Determine the (X, Y) coordinate at the center of the cell enclosing the given text.  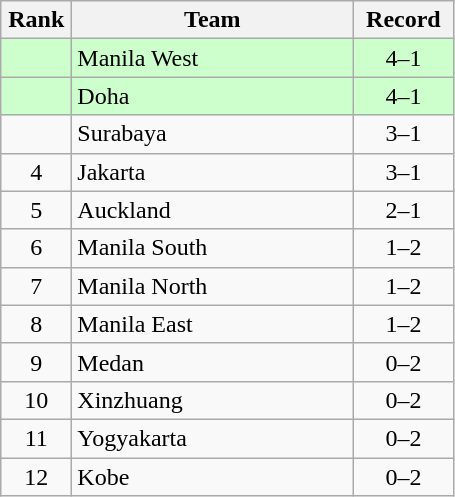
Jakarta (212, 172)
Manila East (212, 324)
Record (404, 20)
7 (36, 286)
Manila South (212, 248)
8 (36, 324)
11 (36, 438)
Manila West (212, 58)
12 (36, 477)
6 (36, 248)
Yogyakarta (212, 438)
Rank (36, 20)
Doha (212, 96)
9 (36, 362)
Surabaya (212, 134)
5 (36, 210)
Team (212, 20)
4 (36, 172)
Auckland (212, 210)
Xinzhuang (212, 400)
2–1 (404, 210)
Manila North (212, 286)
Medan (212, 362)
Kobe (212, 477)
10 (36, 400)
